Locate the cell with the specified text and output its [x, y] center coordinate. 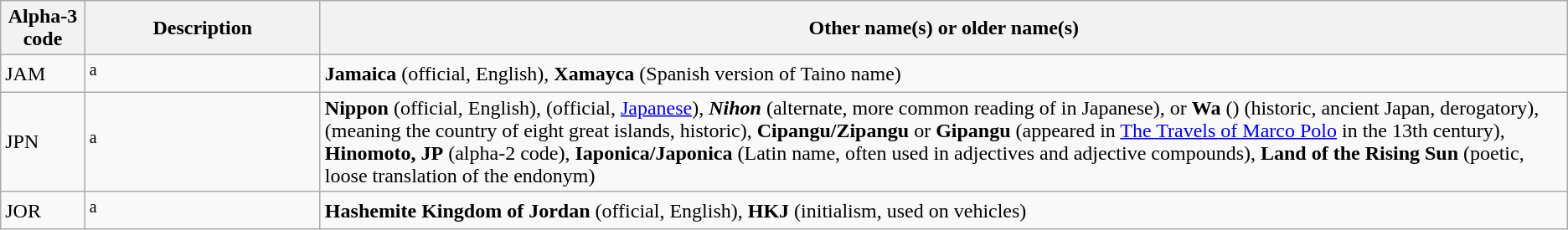
JOR [44, 211]
JAM [44, 74]
Description [203, 28]
Hashemite Kingdom of Jordan (official, English), HKJ (initialism, used on vehicles) [943, 211]
Alpha-3 code [44, 28]
Other name(s) or older name(s) [943, 28]
Jamaica (official, English), Xamayca (Spanish version of Taino name) [943, 74]
JPN [44, 142]
